Extract the [x, y] coordinate from the center of the cell holding the provided text.  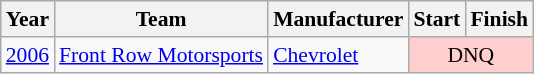
Finish [499, 19]
Team [161, 19]
DNQ [470, 55]
Manufacturer [338, 19]
Front Row Motorsports [161, 55]
2006 [28, 55]
Chevrolet [338, 55]
Start [436, 19]
Year [28, 19]
